Find where the given text appears and provide that cell's center as (x, y) coordinate. 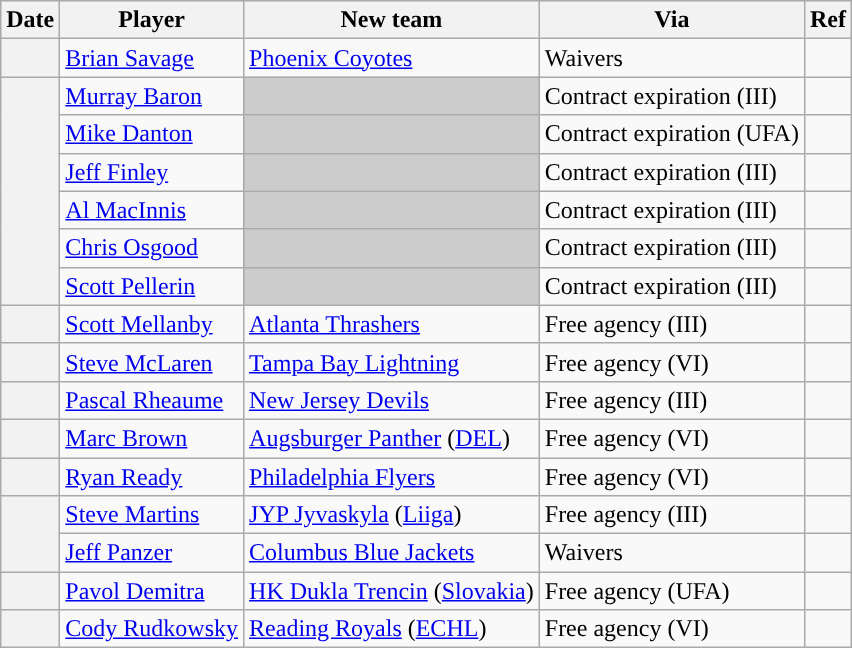
Pavol Demitra (152, 591)
Contract expiration (UFA) (672, 134)
Pascal Rheaume (152, 400)
Cody Rudkowsky (152, 629)
Player (152, 20)
New team (392, 20)
Steve Martins (152, 515)
Murray Baron (152, 96)
Brian Savage (152, 58)
Date (30, 20)
Mike Danton (152, 134)
Chris Osgood (152, 248)
Columbus Blue Jackets (392, 553)
Steve McLaren (152, 362)
Reading Royals (ECHL) (392, 629)
Scott Mellanby (152, 324)
Philadelphia Flyers (392, 477)
Phoenix Coyotes (392, 58)
Al MacInnis (152, 210)
HK Dukla Trencin (Slovakia) (392, 591)
Jeff Finley (152, 172)
Free agency (UFA) (672, 591)
JYP Jyvaskyla (Liiga) (392, 515)
Via (672, 20)
Marc Brown (152, 438)
Augsburger Panther (DEL) (392, 438)
Jeff Panzer (152, 553)
Atlanta Thrashers (392, 324)
Ryan Ready (152, 477)
Tampa Bay Lightning (392, 362)
Scott Pellerin (152, 286)
Ref (828, 20)
New Jersey Devils (392, 400)
